Search for the cell housing the specified text and yield its [X, Y] center coordinate. 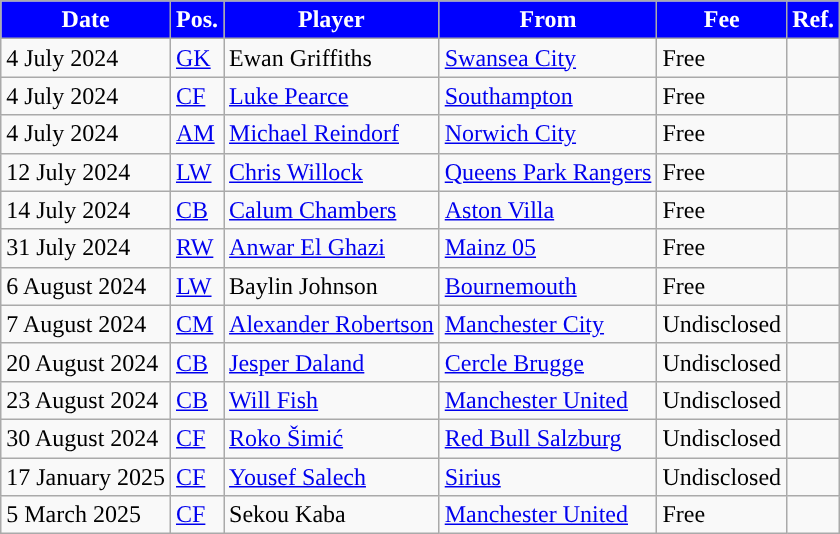
Pos. [196, 20]
Anwar El Ghazi [332, 248]
GK [196, 58]
12 July 2024 [86, 172]
Queens Park Rangers [548, 172]
RW [196, 248]
Southampton [548, 96]
Jesper Daland [332, 362]
From [548, 20]
Norwich City [548, 134]
14 July 2024 [86, 210]
Fee [722, 20]
Roko Šimić [332, 438]
Yousef Salech [332, 477]
Date [86, 20]
5 March 2025 [86, 515]
Baylin Johnson [332, 286]
7 August 2024 [86, 324]
CM [196, 324]
30 August 2024 [86, 438]
17 January 2025 [86, 477]
6 August 2024 [86, 286]
Alexander Robertson [332, 324]
Calum Chambers [332, 210]
Mainz 05 [548, 248]
Player [332, 20]
Aston Villa [548, 210]
Sirius [548, 477]
20 August 2024 [86, 362]
Manchester City [548, 324]
Cercle Brugge [548, 362]
Michael Reindorf [332, 134]
Swansea City [548, 58]
AM [196, 134]
Ref. [814, 20]
Luke Pearce [332, 96]
Chris Willock [332, 172]
Bournemouth [548, 286]
Will Fish [332, 400]
31 July 2024 [86, 248]
Red Bull Salzburg [548, 438]
Ewan Griffiths [332, 58]
23 August 2024 [86, 400]
Sekou Kaba [332, 515]
